Pinpoint the cell where the given text exists, returning its [X, Y] midpoint coordinate. 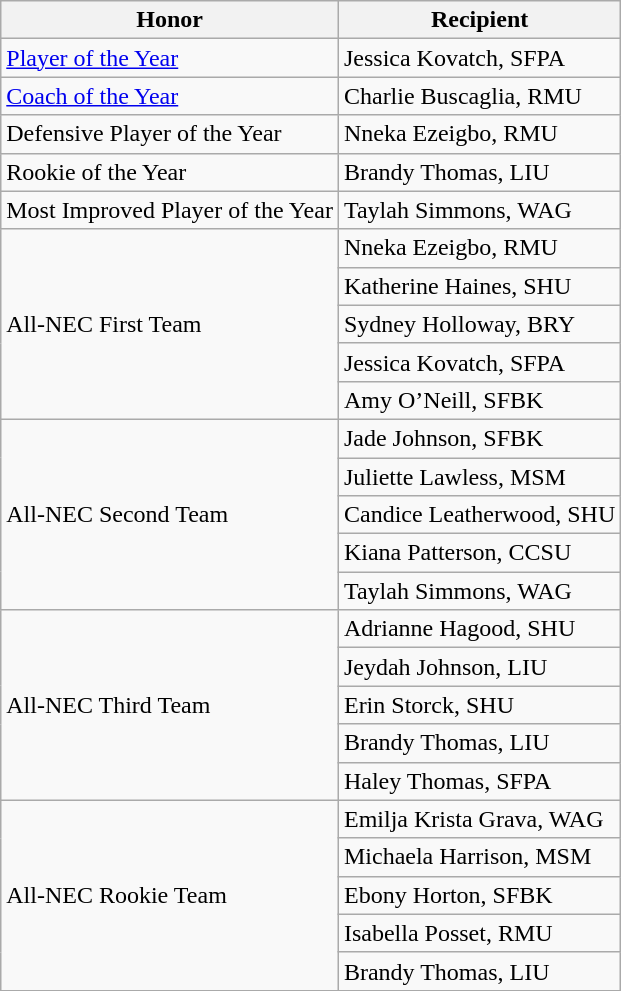
Rookie of the Year [170, 172]
Isabella Posset, RMU [479, 933]
Jade Johnson, SFBK [479, 438]
Candice Leatherwood, SHU [479, 515]
Coach of the Year [170, 96]
Katherine Haines, SHU [479, 286]
Haley Thomas, SFPA [479, 781]
All-NEC Third Team [170, 705]
Honor [170, 20]
Adrianne Hagood, SHU [479, 629]
Sydney Holloway, BRY [479, 324]
Emilja Krista Grava, WAG [479, 819]
All-NEC First Team [170, 324]
All-NEC Second Team [170, 514]
Defensive Player of the Year [170, 134]
Ebony Horton, SFBK [479, 895]
Player of the Year [170, 58]
Kiana Patterson, CCSU [479, 553]
Michaela Harrison, MSM [479, 857]
Most Improved Player of the Year [170, 210]
Charlie Buscaglia, RMU [479, 96]
All-NEC Rookie Team [170, 895]
Erin Storck, SHU [479, 705]
Recipient [479, 20]
Jeydah Johnson, LIU [479, 667]
Juliette Lawless, MSM [479, 477]
Amy O’Neill, SFBK [479, 400]
